Determine the [X, Y] coordinate at the center of the cell enclosing the given text.  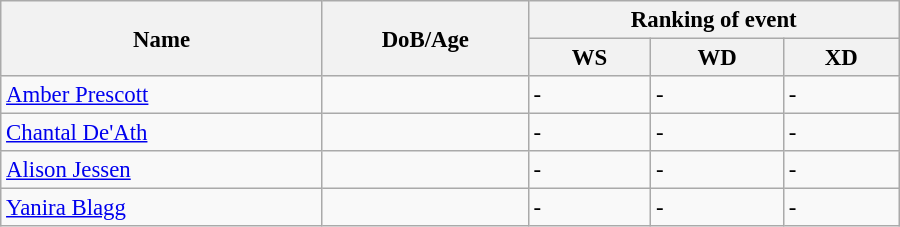
DoB/Age [425, 38]
Name [162, 38]
Ranking of event [714, 20]
WD [718, 58]
Chantal De'Ath [162, 133]
Alison Jessen [162, 170]
Yanira Blagg [162, 208]
Amber Prescott [162, 95]
XD [841, 58]
WS [590, 58]
